Search for the cell housing the specified text and yield its [x, y] center coordinate. 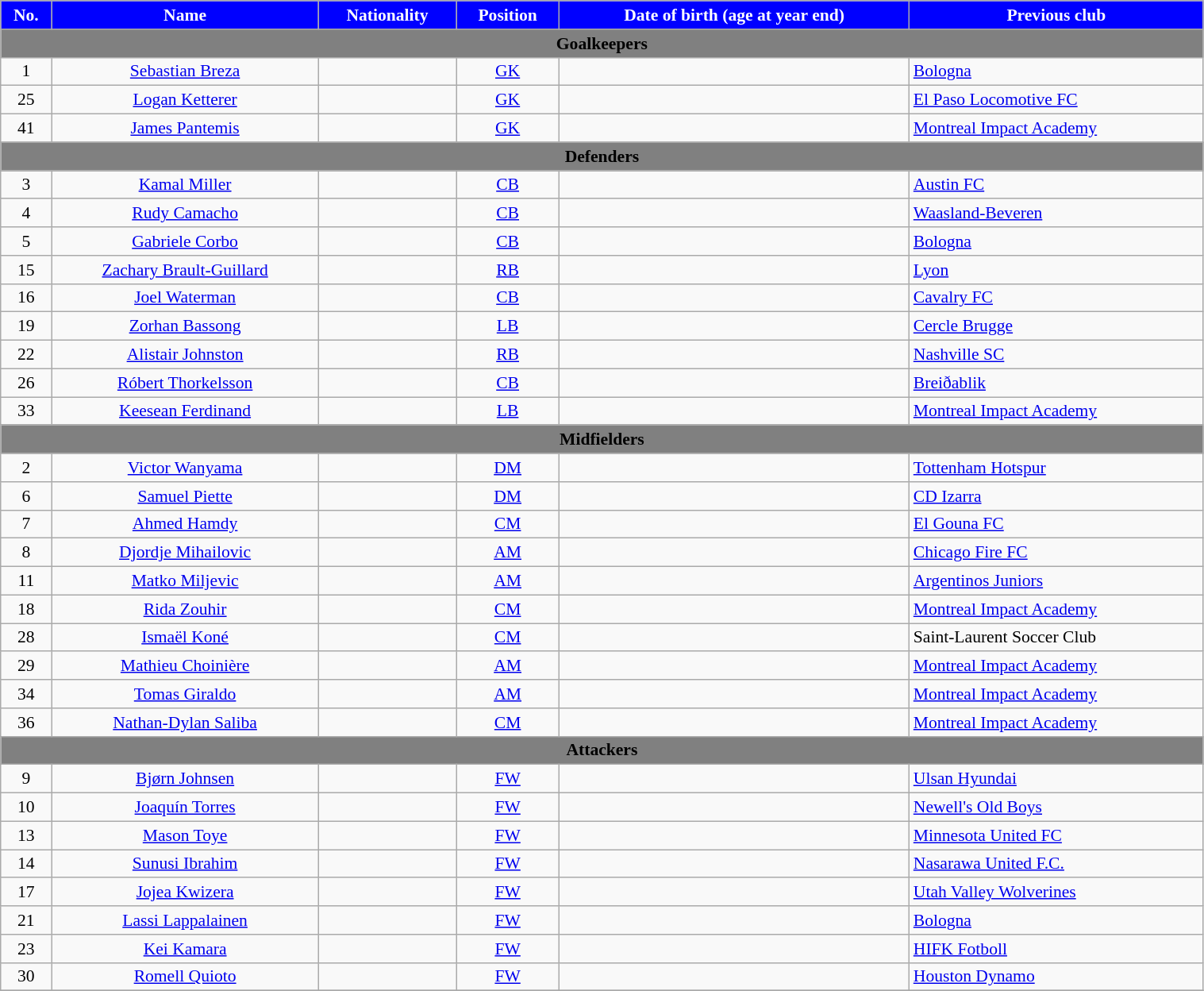
22 [26, 355]
33 [26, 411]
Bjørn Johnsen [185, 779]
Austin FC [1056, 185]
Argentinos Juniors [1056, 581]
Gabriele Corbo [185, 241]
9 [26, 779]
18 [26, 609]
Jojea Kwizera [185, 893]
Nashville SC [1056, 355]
No. [26, 15]
Breiðablik [1056, 383]
Utah Valley Wolverines [1056, 893]
Midfielders [602, 440]
HIFK Fotboll [1056, 949]
Cavalry FC [1056, 298]
Mason Toye [185, 835]
29 [26, 666]
Previous club [1056, 15]
23 [26, 949]
16 [26, 298]
Houston Dynamo [1056, 977]
2 [26, 468]
Logan Ketterer [185, 100]
15 [26, 270]
5 [26, 241]
Cercle Brugge [1056, 326]
Alistair Johnston [185, 355]
Attackers [602, 750]
30 [26, 977]
Matko Miljevic [185, 581]
Rida Zouhir [185, 609]
El Gouna FC [1056, 524]
Chicago Fire FC [1056, 553]
Nasarawa United F.C. [1056, 864]
Newell's Old Boys [1056, 808]
Ulsan Hyundai [1056, 779]
Tottenham Hotspur [1056, 468]
41 [26, 129]
Date of birth (age at year end) [733, 15]
Ismaël Koné [185, 638]
8 [26, 553]
3 [26, 185]
El Paso Locomotive FC [1056, 100]
Lassi Lappalainen [185, 920]
4 [26, 214]
Rudy Camacho [185, 214]
11 [26, 581]
36 [26, 723]
25 [26, 100]
14 [26, 864]
Mathieu Choinière [185, 666]
James Pantemis [185, 129]
Joaquín Torres [185, 808]
17 [26, 893]
Nationality [387, 15]
Saint-Laurent Soccer Club [1056, 638]
Kamal Miller [185, 185]
Name [185, 15]
Minnesota United FC [1056, 835]
21 [26, 920]
Romell Quioto [185, 977]
Joel Waterman [185, 298]
CD Izarra [1056, 496]
28 [26, 638]
Defenders [602, 156]
Nathan-Dylan Saliba [185, 723]
Sebastian Breza [185, 71]
Victor Wanyama [185, 468]
26 [26, 383]
1 [26, 71]
Goalkeepers [602, 44]
Zorhan Bassong [185, 326]
Lyon [1056, 270]
Waasland-Beveren [1056, 214]
Position [508, 15]
Djordje Mihailovic [185, 553]
Samuel Piette [185, 496]
Kei Kamara [185, 949]
6 [26, 496]
Ahmed Hamdy [185, 524]
34 [26, 694]
Tomas Giraldo [185, 694]
13 [26, 835]
Sunusi Ibrahim [185, 864]
19 [26, 326]
7 [26, 524]
Keesean Ferdinand [185, 411]
10 [26, 808]
Zachary Brault-Guillard [185, 270]
Róbert Thorkelsson [185, 383]
